Determine the (X, Y) coordinate at the center of the cell enclosing the given text.  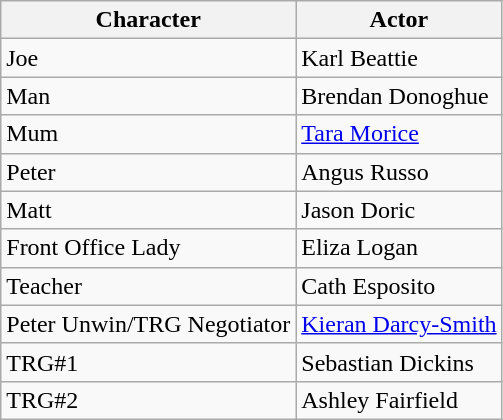
Angus Russo (399, 172)
Ashley Fairfield (399, 400)
Front Office Lady (148, 248)
TRG#2 (148, 400)
TRG#1 (148, 362)
Man (148, 96)
Peter (148, 172)
Sebastian Dickins (399, 362)
Eliza Logan (399, 248)
Character (148, 20)
Joe (148, 58)
Kieran Darcy-Smith (399, 324)
Matt (148, 210)
Karl Beattie (399, 58)
Tara Morice (399, 134)
Actor (399, 20)
Jason Doric (399, 210)
Teacher (148, 286)
Cath Esposito (399, 286)
Peter Unwin/TRG Negotiator (148, 324)
Brendan Donoghue (399, 96)
Mum (148, 134)
